For the text-containing cell, return its midpoint in (x, y) coordinate format. 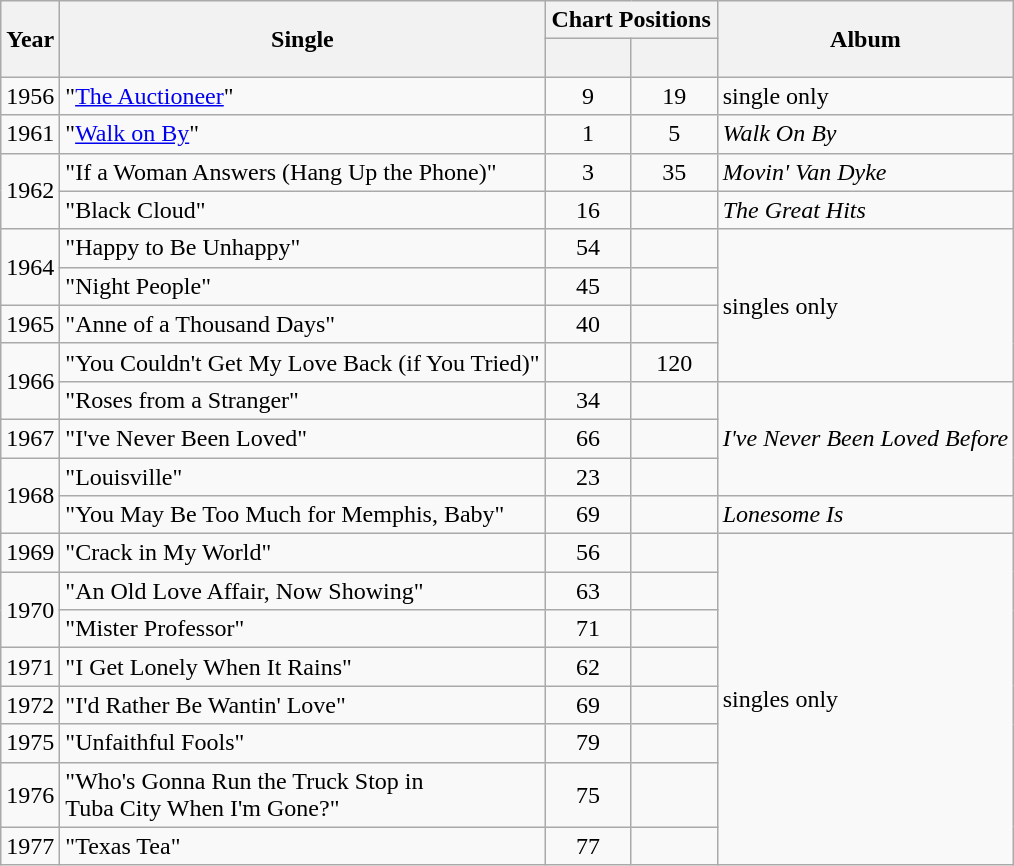
"Louisville" (302, 477)
"The Auctioneer" (302, 96)
9 (588, 96)
1972 (30, 705)
"Happy to Be Unhappy" (302, 248)
19 (674, 96)
"I'd Rather Be Wantin' Love" (302, 705)
"I've Never Been Loved" (302, 438)
1966 (30, 381)
1967 (30, 438)
1961 (30, 134)
34 (588, 400)
40 (588, 324)
Movin' Van Dyke (866, 172)
120 (674, 362)
"Who's Gonna Run the Truck Stop inTuba City When I'm Gone?" (302, 794)
Walk On By (866, 134)
"An Old Love Affair, Now Showing" (302, 591)
5 (674, 134)
"Black Cloud" (302, 210)
1977 (30, 846)
75 (588, 794)
Year (30, 39)
"Anne of a Thousand Days" (302, 324)
66 (588, 438)
"Roses from a Stranger" (302, 400)
79 (588, 743)
Lonesome Is (866, 515)
54 (588, 248)
1971 (30, 667)
"You Couldn't Get My Love Back (if You Tried)" (302, 362)
77 (588, 846)
1 (588, 134)
16 (588, 210)
45 (588, 286)
"Unfaithful Fools" (302, 743)
Album (866, 39)
63 (588, 591)
"If a Woman Answers (Hang Up the Phone)" (302, 172)
1965 (30, 324)
"Crack in My World" (302, 553)
"You May Be Too Much for Memphis, Baby" (302, 515)
1970 (30, 610)
"Walk on By" (302, 134)
1956 (30, 96)
23 (588, 477)
1964 (30, 267)
1969 (30, 553)
The Great Hits (866, 210)
35 (674, 172)
"Mister Professor" (302, 629)
"Night People" (302, 286)
62 (588, 667)
3 (588, 172)
1975 (30, 743)
1976 (30, 794)
71 (588, 629)
Single (302, 39)
Chart Positions (631, 20)
single only (866, 96)
56 (588, 553)
I've Never Been Loved Before (866, 438)
1962 (30, 191)
"Texas Tea" (302, 846)
"I Get Lonely When It Rains" (302, 667)
1968 (30, 496)
